Detect which cell encompasses the target text, then output its [x, y] center coordinate. 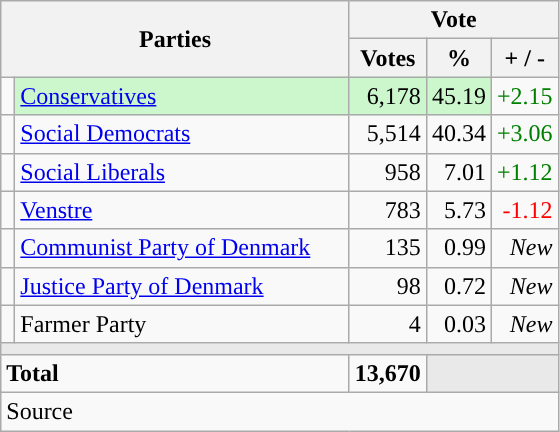
5,514 [388, 134]
40.34 [458, 134]
5.73 [458, 210]
6,178 [388, 96]
Social Democrats [182, 134]
+1.12 [524, 172]
+3.06 [524, 134]
Vote [454, 20]
Venstre [182, 210]
4 [388, 324]
Votes [388, 58]
45.19 [458, 96]
0.03 [458, 324]
135 [388, 248]
783 [388, 210]
Farmer Party [182, 324]
Justice Party of Denmark [182, 286]
958 [388, 172]
98 [388, 286]
+2.15 [524, 96]
Source [280, 411]
Social Liberals [182, 172]
-1.12 [524, 210]
Total [176, 373]
7.01 [458, 172]
Parties [176, 39]
Conservatives [182, 96]
% [458, 58]
0.72 [458, 286]
+ / - [524, 58]
13,670 [388, 373]
0.99 [458, 248]
Communist Party of Denmark [182, 248]
